Scan for the cell matching the given text and deliver its [x, y] coordinate at center. 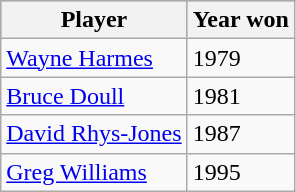
Bruce Doull [94, 96]
Player [94, 20]
1981 [240, 96]
1987 [240, 134]
1979 [240, 58]
David Rhys-Jones [94, 134]
Greg Williams [94, 172]
Wayne Harmes [94, 58]
Year won [240, 20]
1995 [240, 172]
